Return [x, y] of the center of cell containing provided text 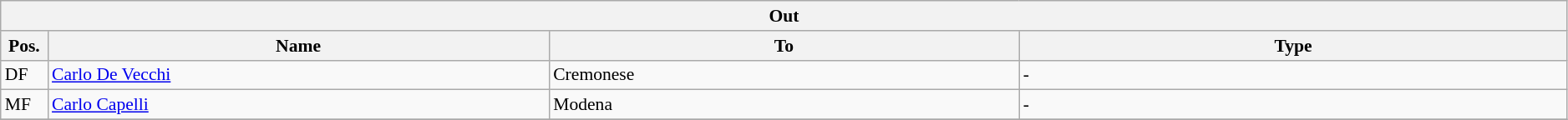
Type [1293, 46]
DF [24, 75]
To [784, 46]
Cremonese [784, 75]
Carlo Capelli [298, 105]
Out [784, 16]
Carlo De Vecchi [298, 75]
MF [24, 105]
Name [298, 46]
Pos. [24, 46]
Modena [784, 105]
